Scan for the cell matching the given text and deliver its (X, Y) coordinate at center. 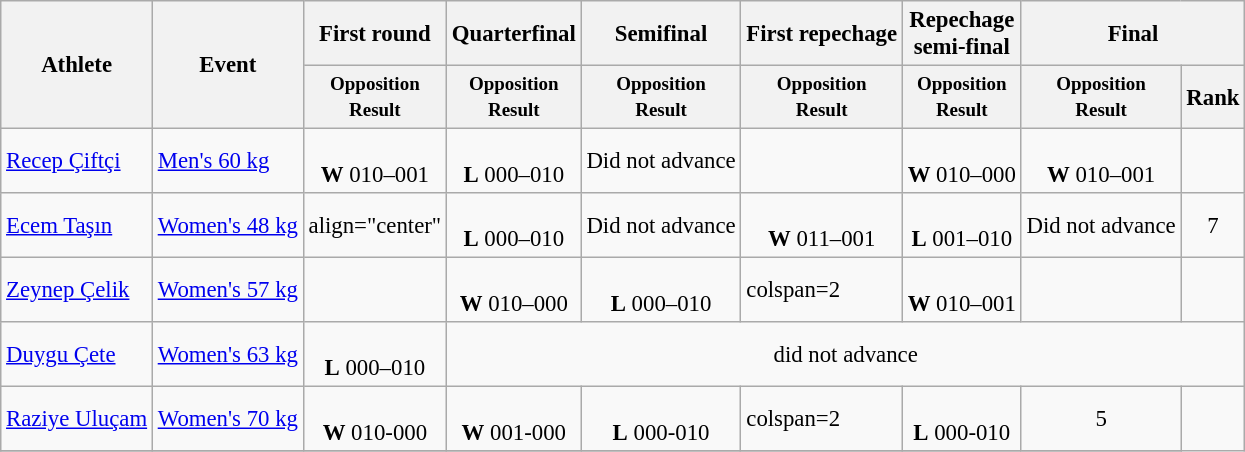
did not advance (845, 354)
Women's 57 kg (228, 290)
L 001–010 (962, 224)
Repechage semi-final (962, 34)
W 010-000 (374, 418)
align="center" (374, 224)
W 011–001 (822, 224)
Semifinal (661, 34)
W 001-000 (514, 418)
Women's 48 kg (228, 224)
Event (228, 64)
Duygu Çete (77, 354)
Men's 60 kg (228, 160)
First repechage (822, 34)
Quarterfinal (514, 34)
7 (1213, 224)
Rank (1213, 97)
Final (1133, 34)
Women's 63 kg (228, 354)
First round (374, 34)
Raziye Uluçam (77, 418)
Women's 70 kg (228, 418)
Zeynep Çelik (77, 290)
Ecem Taşın (77, 224)
5 (1101, 418)
Recep Çiftçi (77, 160)
Athlete (77, 64)
